From the cell containing the given text, extract its center point as [x, y] coordinate. 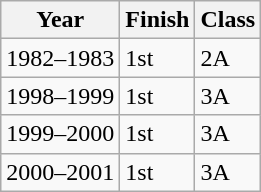
1998–1999 [60, 96]
1982–1983 [60, 58]
2000–2001 [60, 172]
2A [228, 58]
Year [60, 20]
1999–2000 [60, 134]
Finish [158, 20]
Class [228, 20]
